Output the (x, y) coordinate of the center of the cell containing the given text.  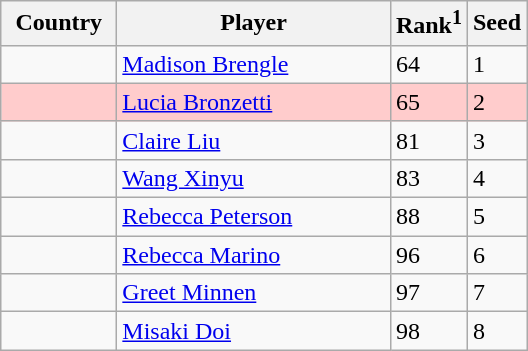
64 (428, 64)
Rank1 (428, 24)
98 (428, 331)
65 (428, 102)
Madison Brengle (254, 64)
6 (496, 255)
4 (496, 178)
Player (254, 24)
Lucia Bronzetti (254, 102)
Claire Liu (254, 140)
8 (496, 331)
96 (428, 255)
88 (428, 217)
2 (496, 102)
3 (496, 140)
83 (428, 178)
Rebecca Marino (254, 255)
81 (428, 140)
97 (428, 293)
Greet Minnen (254, 293)
Rebecca Peterson (254, 217)
5 (496, 217)
Seed (496, 24)
Country (59, 24)
7 (496, 293)
Wang Xinyu (254, 178)
Misaki Doi (254, 331)
1 (496, 64)
